Detect which cell encompasses the target text, then output its [X, Y] center coordinate. 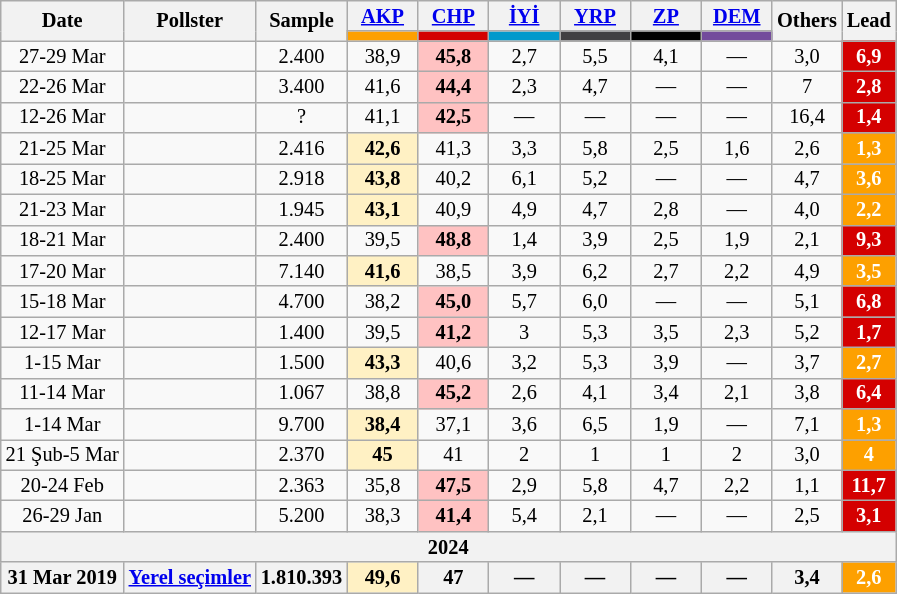
6,8 [869, 302]
7 [807, 86]
1,6 [736, 148]
45,8 [454, 56]
3,3 [524, 148]
Date [62, 20]
5.200 [302, 516]
41,3 [454, 148]
38,2 [382, 302]
1.945 [302, 210]
Yerel seçimler [190, 578]
38,5 [454, 270]
26-29 Jan [62, 516]
35,8 [382, 486]
9,3 [869, 240]
48,8 [454, 240]
6,5 [596, 424]
12-17 Mar [62, 332]
Others [807, 20]
1,1 [807, 486]
37,1 [454, 424]
1.067 [302, 394]
22-26 Mar [62, 86]
40,2 [454, 178]
DEM [736, 16]
11-14 Mar [62, 394]
2.918 [302, 178]
1.400 [302, 332]
16,4 [807, 118]
44,4 [454, 86]
42,5 [454, 118]
20-24 Feb [62, 486]
12-26 Mar [62, 118]
45 [382, 454]
6,2 [596, 270]
17-20 Mar [62, 270]
18-21 Mar [62, 240]
6,1 [524, 178]
3.400 [302, 86]
6,4 [869, 394]
6,0 [596, 302]
7,1 [807, 424]
? [302, 118]
27-29 Mar [62, 56]
4.700 [302, 302]
3 [524, 332]
43,8 [382, 178]
21-25 Mar [62, 148]
43,3 [382, 362]
2.370 [302, 454]
2.363 [302, 486]
AKP [382, 16]
18-25 Mar [62, 178]
41,4 [454, 516]
43,1 [382, 210]
40,9 [454, 210]
38,4 [382, 424]
3,2 [524, 362]
9.700 [302, 424]
2,9 [524, 486]
3,7 [807, 362]
1,7 [869, 332]
2024 [448, 546]
5,4 [524, 516]
31 Mar 2019 [62, 578]
Sample [302, 20]
41 [454, 454]
38,9 [382, 56]
1-15 Mar [62, 362]
38,3 [382, 516]
41,2 [454, 332]
45,0 [454, 302]
42,6 [382, 148]
ZP [666, 16]
49,6 [382, 578]
21-23 Mar [62, 210]
15-18 Mar [62, 302]
YRP [596, 16]
45,2 [454, 394]
5,1 [807, 302]
40,6 [454, 362]
3,1 [869, 516]
1.810.393 [302, 578]
38,8 [382, 394]
6,9 [869, 56]
5,7 [524, 302]
Pollster [190, 20]
5,5 [596, 56]
3,8 [807, 394]
47,5 [454, 486]
41,1 [382, 118]
21 Şub-5 Mar [62, 454]
Lead [869, 20]
CHP [454, 16]
İYİ [524, 16]
4,0 [807, 210]
11,7 [869, 486]
7.140 [302, 270]
1.500 [302, 362]
2.416 [302, 148]
4 [869, 454]
1-14 Mar [62, 424]
47 [454, 578]
